Determine the (x, y) coordinate at the center of the cell enclosing the given text.  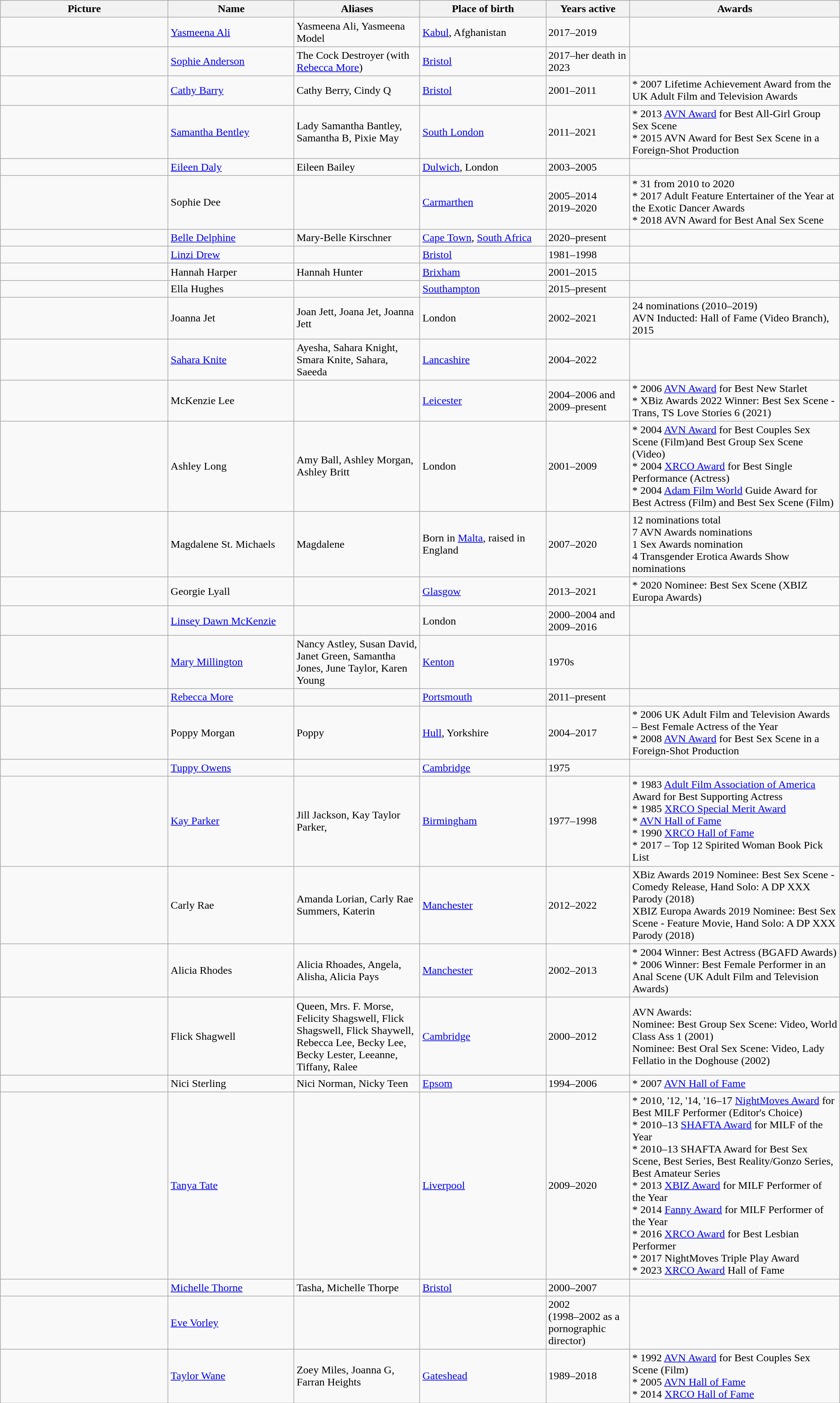
Amy Ball, Ashley Morgan, Ashley Britt (357, 466)
Lady Samantha Bantley, Samantha B, Pixie May (357, 132)
Georgie Lyall (232, 592)
Cathy Barry (232, 91)
2002–2021 (588, 318)
2004–2006 and 2009–present (588, 401)
Brixham (483, 272)
Place of birth (483, 9)
1975 (588, 768)
2020–present (588, 237)
* 2013 AVN Award for Best All-Girl Group Sex Scene * 2015 AVN Award for Best Sex Scene in a Foreign-Shot Production (735, 132)
Ella Hughes (232, 289)
1977–1998 (588, 821)
Linzi Drew (232, 255)
Yasmeena Ali (232, 32)
Awards (735, 9)
Zoey Miles, Joanna G, Farran Heights (357, 1377)
2005–20142019–2020 (588, 202)
Belle Delphine (232, 237)
Portsmouth (483, 697)
Alicia Rhodes (232, 971)
1989–2018 (588, 1377)
South London (483, 132)
Queen, Mrs. F. Morse, Felicity Shagswell, Flick Shagswell, Flick Shaywell, Rebecca Lee, Becky Lee, Becky Lester, Leeanne, Tiffany, Ralee (357, 1036)
Eve Vorley (232, 1323)
2011–2021 (588, 132)
Leicester (483, 401)
Tasha, Michelle Thorpe (357, 1287)
Linsey Dawn McKenzie (232, 620)
Glasgow (483, 592)
2013–2021 (588, 592)
Picture (84, 9)
Eileen Daly (232, 167)
2017–2019 (588, 32)
24 nominations (2010–2019) AVN Inducted: Hall of Fame (Video Branch), 2015 (735, 318)
Hannah Harper (232, 272)
Taylor Wane (232, 1377)
1994–2006 (588, 1083)
Name (232, 9)
Ayesha, Sahara Knight, Smara Knite, Sahara, Saeeda (357, 359)
2004–2022 (588, 359)
Kay Parker (232, 821)
Dulwich, London (483, 167)
Magdalene St. Michaels (232, 544)
Alicia Rhoades, Angela, Alisha, Alicia Pays (357, 971)
Magdalene (357, 544)
2015–present (588, 289)
* 2006 UK Adult Film and Television Awards – Best Female Actress of the Year * 2008 AVN Award for Best Sex Scene in a Foreign-Shot Production (735, 733)
2001–2009 (588, 466)
2000–2012 (588, 1036)
Tuppy Owens (232, 768)
Jill Jackson, Kay Taylor Parker, (357, 821)
2001–2011 (588, 91)
Nancy Astley, Susan David, Janet Green, Samantha Jones, June Taylor, Karen Young (357, 662)
Epsom (483, 1083)
2011–present (588, 697)
* 2004 Winner: Best Actress (BGAFD Awards) * 2006 Winner: Best Female Performer in an Anal Scene (UK Adult Film and Television Awards) (735, 971)
* 2007 AVN Hall of Fame (735, 1083)
* 31 from 2010 to 2020 * 2017 Adult Feature Entertainer of the Year at the Exotic Dancer Awards * 2018 AVN Award for Best Anal Sex Scene (735, 202)
* 2020 Nominee: Best Sex Scene (XBIZ Europa Awards) (735, 592)
Sophie Dee (232, 202)
2000–2007 (588, 1287)
The Cock Destroyer (with Rebecca More) (357, 61)
Born in Malta, raised in England (483, 544)
Cathy Berry, Cindy Q (357, 91)
Joan Jett, Joana Jet, Joanna Jett (357, 318)
Samantha Bentley (232, 132)
Tanya Tate (232, 1185)
Hannah Hunter (357, 272)
Nici Sterling (232, 1083)
Mary-Belle Kirschner (357, 237)
Kenton (483, 662)
* 2007 Lifetime Achievement Award from the UK Adult Film and Television Awards (735, 91)
Poppy (357, 733)
1970s (588, 662)
Kabul, Afghanistan (483, 32)
McKenzie Lee (232, 401)
2007–2020 (588, 544)
Carmarthen (483, 202)
Nici Norman, Nicky Teen (357, 1083)
2001–2015 (588, 272)
* 2006 AVN Award for Best New Starlet * XBiz Awards 2022 Winner: Best Sex Scene - Trans, TS Love Stories 6 (2021) (735, 401)
Michelle Thorne (232, 1287)
Carly Rae (232, 905)
Yasmeena Ali, Yasmeena Model (357, 32)
Sahara Knite (232, 359)
Sophie Anderson (232, 61)
2002 (1998–2002 as a pornographic director) (588, 1323)
Southampton (483, 289)
Aliases (357, 9)
Poppy Morgan (232, 733)
Gateshead (483, 1377)
Rebecca More (232, 697)
2003–2005 (588, 167)
Birmingham (483, 821)
Years active (588, 9)
Lancashire (483, 359)
Eileen Bailey (357, 167)
Liverpool (483, 1185)
2004–2017 (588, 733)
2009–2020 (588, 1185)
* 1992 AVN Award for Best Couples Sex Scene (Film)* 2005 AVN Hall of Fame* 2014 XRCO Hall of Fame (735, 1377)
2017–her death in 2023 (588, 61)
2000–2004 and 2009–2016 (588, 620)
Hull, Yorkshire (483, 733)
Joanna Jet (232, 318)
2002–2013 (588, 971)
AVN Awards: Nominee: Best Group Sex Scene: Video, World Class Ass 1 (2001) Nominee: Best Oral Sex Scene: Video, Lady Fellatio in the Doghouse (2002) (735, 1036)
12 nominations total 7 AVN Awards nominations 1 Sex Awards nomination 4 Transgender Erotica Awards Show nominations (735, 544)
1981–1998 (588, 255)
Flick Shagwell (232, 1036)
Ashley Long (232, 466)
2012–2022 (588, 905)
Amanda Lorian, Carly Rae Summers, Katerin (357, 905)
Mary Millington (232, 662)
Cape Town, South Africa (483, 237)
